Return (X, Y) of the center of cell containing provided text 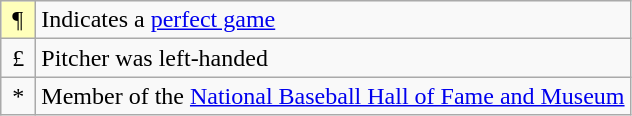
Pitcher was left-handed (333, 58)
¶ (18, 20)
Member of the National Baseball Hall of Fame and Museum (333, 96)
Indicates a perfect game (333, 20)
* (18, 96)
£ (18, 58)
